Provide the (x, y) coordinate of the cell's center where the given text is located.  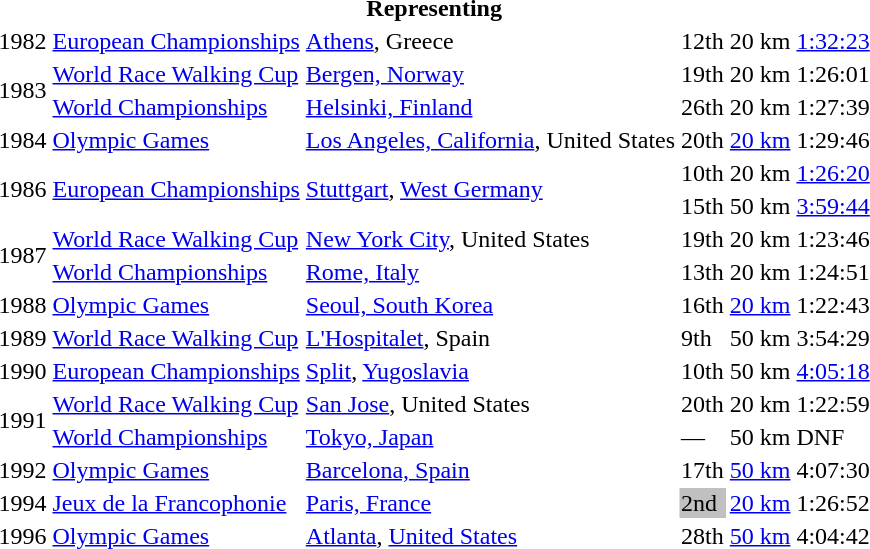
Split, Yugoslavia (490, 371)
Barcelona, Spain (490, 470)
15th (703, 206)
Seoul, South Korea (490, 305)
Helsinki, Finland (490, 107)
13th (703, 272)
Stuttgart, West Germany (490, 190)
Paris, France (490, 503)
26th (703, 107)
L'Hospitalet, Spain (490, 338)
Rome, Italy (490, 272)
Tokyo, Japan (490, 437)
San Jose, United States (490, 404)
17th (703, 470)
— (703, 437)
Athens, Greece (490, 41)
12th (703, 41)
16th (703, 305)
Bergen, Norway (490, 74)
Jeux de la Francophonie (176, 503)
9th (703, 338)
New York City, United States (490, 239)
2nd (703, 503)
Los Angeles, California, United States (490, 140)
